Return the [X, Y] coordinate for the center point of the cell that contains the specified text.  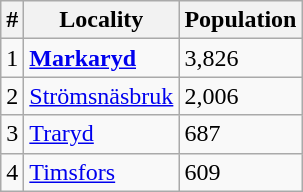
Locality [102, 20]
1 [12, 58]
Timsfors [102, 172]
2,006 [240, 96]
Strömsnäsbruk [102, 96]
2 [12, 96]
# [12, 20]
609 [240, 172]
Traryd [102, 134]
Markaryd [102, 58]
4 [12, 172]
3,826 [240, 58]
3 [12, 134]
687 [240, 134]
Population [240, 20]
